Pinpoint the cell where the given text exists, returning its [x, y] midpoint coordinate. 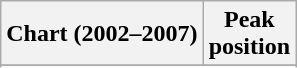
Chart (2002–2007) [102, 34]
Peakposition [249, 34]
